Pinpoint the cell where the given text exists, returning its (x, y) midpoint coordinate. 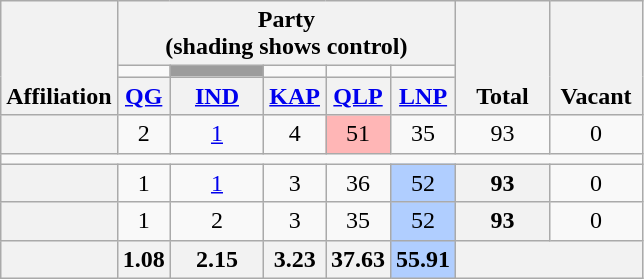
1.08 (144, 259)
55.91 (424, 259)
LNP (424, 96)
Party (shading shows control) (286, 34)
3.23 (295, 259)
IND (217, 96)
KAP (295, 96)
Vacant (596, 58)
QG (144, 96)
2.15 (217, 259)
36 (358, 183)
Total (503, 58)
37.63 (358, 259)
Affiliation (59, 58)
4 (295, 134)
51 (358, 134)
QLP (358, 96)
